Detect which cell encompasses the target text, then output its [X, Y] center coordinate. 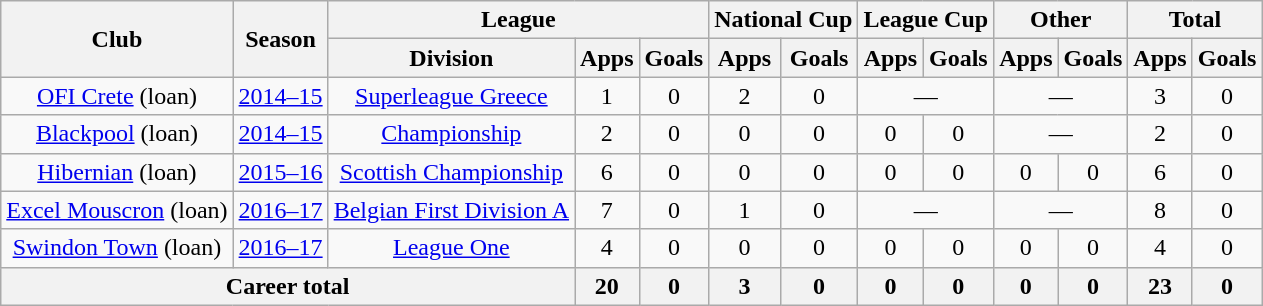
Excel Mouscron (loan) [117, 210]
Division [451, 58]
23 [1160, 286]
Championship [451, 134]
League One [451, 248]
8 [1160, 210]
Hibernian (loan) [117, 172]
Blackpool (loan) [117, 134]
Superleague Greece [451, 96]
2015–16 [280, 172]
OFI Crete (loan) [117, 96]
Scottish Championship [451, 172]
Belgian First Division A [451, 210]
Career total [288, 286]
Total [1195, 20]
National Cup [784, 20]
Other [1061, 20]
Season [280, 39]
League [518, 20]
7 [607, 210]
Club [117, 39]
20 [607, 286]
League Cup [926, 20]
Swindon Town (loan) [117, 248]
